Capture the cell that displays the provided text and extract its [x, y] central coordinate. 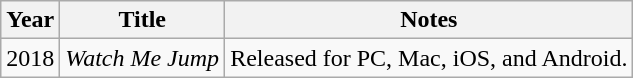
2018 [30, 58]
Notes [429, 20]
Watch Me Jump [142, 58]
Year [30, 20]
Title [142, 20]
Released for PC, Mac, iOS, and Android. [429, 58]
